Output the (X, Y) coordinate of the center of the cell containing the given text.  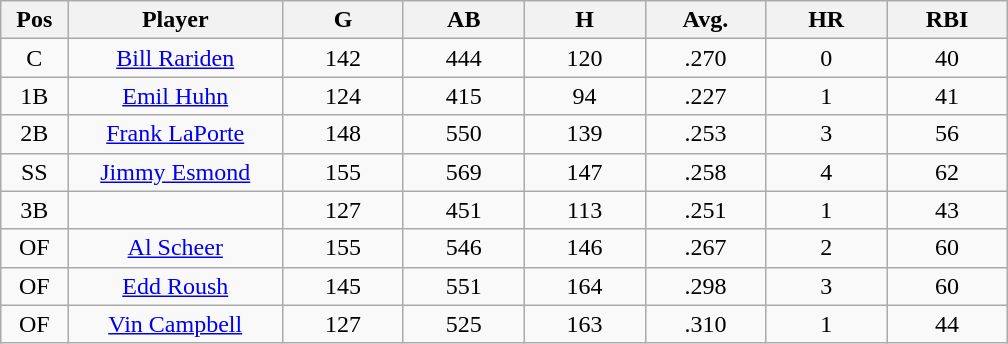
44 (948, 324)
.253 (706, 134)
Edd Roush (176, 286)
Avg. (706, 20)
Bill Rariden (176, 58)
Jimmy Esmond (176, 172)
569 (464, 172)
4 (826, 172)
Al Scheer (176, 248)
451 (464, 210)
SS (34, 172)
Emil Huhn (176, 96)
139 (584, 134)
AB (464, 20)
164 (584, 286)
RBI (948, 20)
145 (344, 286)
43 (948, 210)
525 (464, 324)
C (34, 58)
.258 (706, 172)
546 (464, 248)
124 (344, 96)
444 (464, 58)
Frank LaPorte (176, 134)
.310 (706, 324)
113 (584, 210)
Player (176, 20)
.251 (706, 210)
148 (344, 134)
147 (584, 172)
1B (34, 96)
.227 (706, 96)
2 (826, 248)
551 (464, 286)
H (584, 20)
41 (948, 96)
Vin Campbell (176, 324)
120 (584, 58)
0 (826, 58)
3B (34, 210)
.270 (706, 58)
Pos (34, 20)
142 (344, 58)
.267 (706, 248)
40 (948, 58)
.298 (706, 286)
415 (464, 96)
56 (948, 134)
146 (584, 248)
G (344, 20)
2B (34, 134)
62 (948, 172)
HR (826, 20)
163 (584, 324)
550 (464, 134)
94 (584, 96)
